Locate the cell with the specified text and output its [x, y] center coordinate. 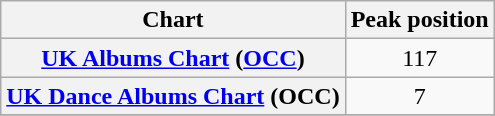
Peak position [420, 20]
7 [420, 96]
117 [420, 58]
UK Albums Chart (OCC) [173, 58]
UK Dance Albums Chart (OCC) [173, 96]
Chart [173, 20]
